For the text-containing cell, return its midpoint in [X, Y] coordinate format. 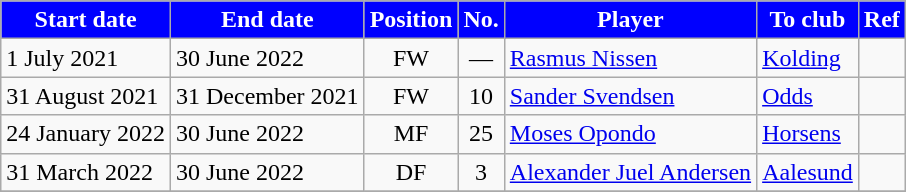
24 January 2022 [86, 134]
10 [481, 96]
Sander Svendsen [630, 96]
Start date [86, 20]
31 December 2021 [267, 96]
— [481, 58]
To club [808, 20]
DF [411, 172]
End date [267, 20]
No. [481, 20]
Aalesund [808, 172]
31 March 2022 [86, 172]
3 [481, 172]
Player [630, 20]
MF [411, 134]
Ref [882, 20]
Rasmus Nissen [630, 58]
Position [411, 20]
Moses Opondo [630, 134]
25 [481, 134]
Alexander Juel Andersen [630, 172]
31 August 2021 [86, 96]
Horsens [808, 134]
Odds [808, 96]
Kolding [808, 58]
1 July 2021 [86, 58]
